Output the (x, y) coordinate of the center of the cell containing the given text.  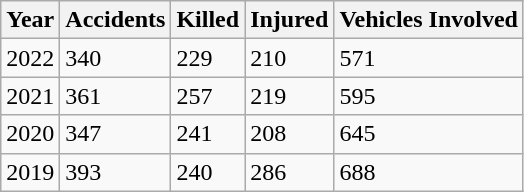
571 (429, 58)
2019 (30, 172)
361 (116, 96)
393 (116, 172)
688 (429, 172)
Injured (290, 20)
210 (290, 58)
Vehicles Involved (429, 20)
2020 (30, 134)
Killed (208, 20)
645 (429, 134)
219 (290, 96)
286 (290, 172)
241 (208, 134)
Accidents (116, 20)
257 (208, 96)
2022 (30, 58)
229 (208, 58)
347 (116, 134)
340 (116, 58)
595 (429, 96)
2021 (30, 96)
Year (30, 20)
240 (208, 172)
208 (290, 134)
